From the cell containing the given text, extract its center point as [X, Y] coordinate. 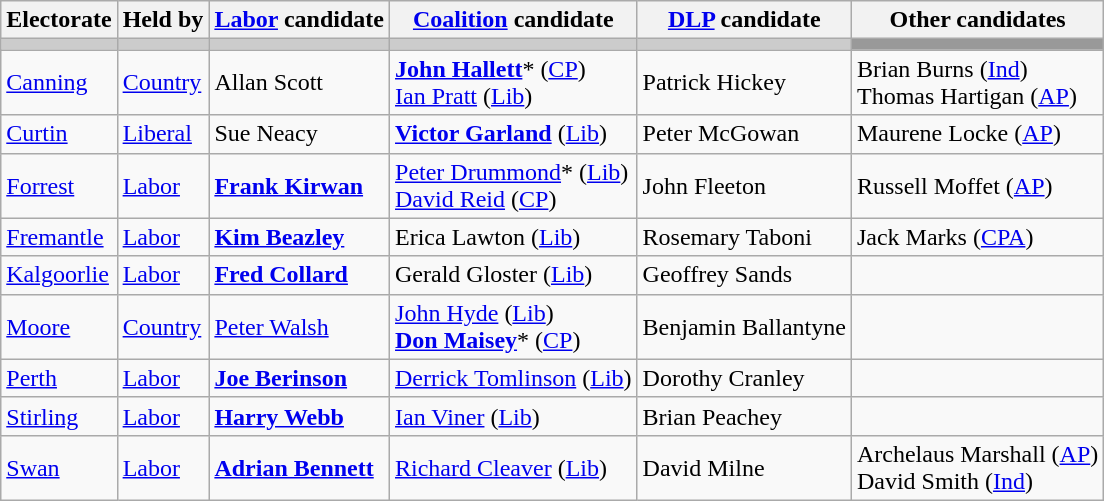
John Fleeton [744, 186]
Electorate [59, 20]
Russell Moffet (AP) [977, 186]
Derrick Tomlinson (Lib) [514, 378]
Kalgoorlie [59, 275]
Fred Collard [300, 275]
DLP candidate [744, 20]
Maurene Locke (AP) [977, 134]
Dorothy Cranley [744, 378]
Swan [59, 468]
John Hyde (Lib)Don Maisey* (CP) [514, 326]
Richard Cleaver (Lib) [514, 468]
Rosemary Taboni [744, 237]
Forrest [59, 186]
Joe Berinson [300, 378]
Patrick Hickey [744, 82]
Fremantle [59, 237]
Perth [59, 378]
Harry Webb [300, 416]
Peter McGowan [744, 134]
Moore [59, 326]
Stirling [59, 416]
John Hallett* (CP)Ian Pratt (Lib) [514, 82]
Peter Drummond* (Lib)David Reid (CP) [514, 186]
Sue Neacy [300, 134]
Benjamin Ballantyne [744, 326]
Curtin [59, 134]
Canning [59, 82]
Geoffrey Sands [744, 275]
Jack Marks (CPA) [977, 237]
Brian Peachey [744, 416]
Coalition candidate [514, 20]
Other candidates [977, 20]
Labor candidate [300, 20]
Liberal [163, 134]
Erica Lawton (Lib) [514, 237]
Adrian Bennett [300, 468]
Gerald Gloster (Lib) [514, 275]
Held by [163, 20]
Ian Viner (Lib) [514, 416]
Victor Garland (Lib) [514, 134]
Brian Burns (Ind)Thomas Hartigan (AP) [977, 82]
Archelaus Marshall (AP)David Smith (Ind) [977, 468]
Kim Beazley [300, 237]
David Milne [744, 468]
Frank Kirwan [300, 186]
Peter Walsh [300, 326]
Allan Scott [300, 82]
